Detect which cell encompasses the target text, then output its (X, Y) center coordinate. 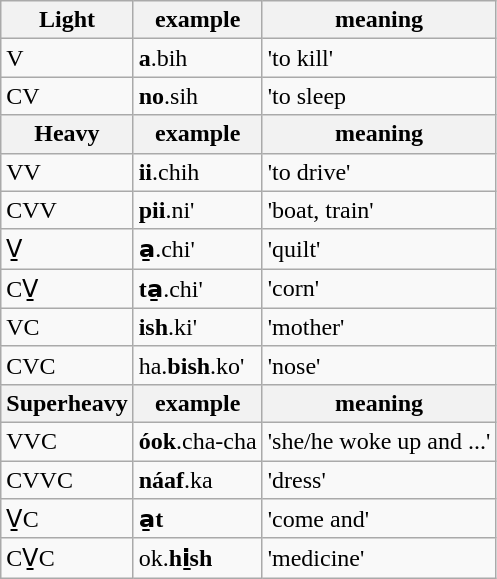
'quilt' (379, 249)
'to drive' (379, 172)
'dress' (379, 479)
'she/he woke up and ...' (379, 441)
VV (67, 172)
V̱C (67, 519)
ii.chih (198, 172)
CV (67, 96)
a̱t (198, 519)
'nose' (379, 365)
a.bih (198, 58)
'come and' (379, 519)
'medicine' (379, 558)
Heavy (67, 134)
V̱ (67, 249)
V (67, 58)
CVV (67, 210)
ha.bish.ko' (198, 365)
CVC (67, 365)
ish.ki' (198, 327)
VC (67, 327)
VVC (67, 441)
ta̱.chi' (198, 289)
'to kill' (379, 58)
óok.cha-cha (198, 441)
ok.hi̱sh (198, 558)
CV̱ (67, 289)
Superheavy (67, 403)
náaf.ka (198, 479)
'mother' (379, 327)
'corn' (379, 289)
CVVC (67, 479)
CV̱C (67, 558)
no.sih (198, 96)
'to sleep (379, 96)
'boat, train' (379, 210)
a̱.chi' (198, 249)
pii.ni' (198, 210)
Light (67, 20)
